Identify which cell holds the provided text, then report its [X, Y] central coordinate. 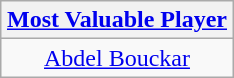
Most Valuable Player [116, 20]
Abdel Bouckar [116, 58]
